Return the (x, y) coordinate for the center point of the cell that contains the specified text.  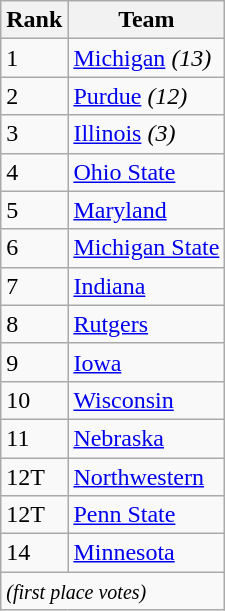
Indiana (146, 286)
Rutgers (146, 324)
Penn State (146, 515)
4 (34, 172)
Rank (34, 20)
7 (34, 286)
Minnesota (146, 553)
Purdue (12) (146, 96)
1 (34, 58)
9 (34, 362)
Ohio State (146, 172)
Michigan State (146, 248)
(first place votes) (113, 591)
8 (34, 324)
10 (34, 400)
14 (34, 553)
3 (34, 134)
Team (146, 20)
Maryland (146, 210)
5 (34, 210)
Michigan (13) (146, 58)
Illinois (3) (146, 134)
Nebraska (146, 438)
Northwestern (146, 477)
Wisconsin (146, 400)
11 (34, 438)
2 (34, 96)
Iowa (146, 362)
6 (34, 248)
